Detect which cell encompasses the target text, then output its (x, y) center coordinate. 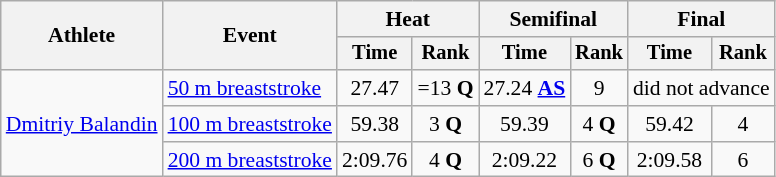
3 Q (445, 124)
did not advance (702, 88)
Dmitriy Balandin (82, 124)
59.38 (374, 124)
27.24 AS (525, 88)
59.39 (525, 124)
=13 Q (445, 88)
4 Q (599, 124)
Final (702, 19)
9 (599, 88)
50 m breaststroke (250, 88)
59.42 (670, 124)
Athlete (82, 36)
100 m breaststroke (250, 124)
Event (250, 36)
Heat (408, 19)
27.47 (374, 88)
Semifinal (554, 19)
4 (743, 124)
